Identify which cell holds the provided text, then report its (x, y) central coordinate. 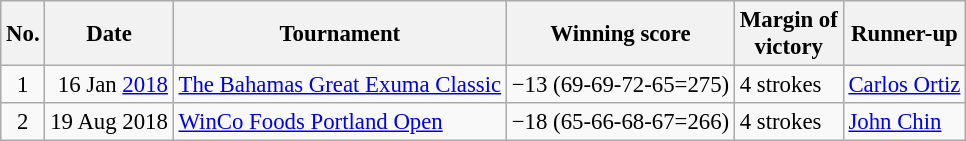
Runner-up (904, 34)
Margin ofvictory (788, 34)
−13 (69-69-72-65=275) (620, 85)
WinCo Foods Portland Open (340, 122)
19 Aug 2018 (109, 122)
Carlos Ortiz (904, 85)
Tournament (340, 34)
John Chin (904, 122)
16 Jan 2018 (109, 85)
1 (23, 85)
−18 (65-66-68-67=266) (620, 122)
Winning score (620, 34)
2 (23, 122)
Date (109, 34)
No. (23, 34)
The Bahamas Great Exuma Classic (340, 85)
